For the text-containing cell, return its midpoint in [X, Y] coordinate format. 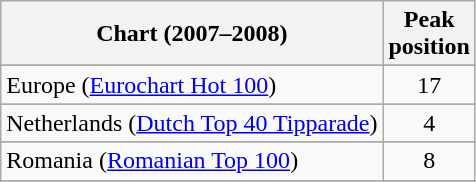
Romania (Romanian Top 100) [192, 161]
Netherlands (Dutch Top 40 Tipparade) [192, 123]
8 [429, 161]
Peakposition [429, 34]
17 [429, 85]
4 [429, 123]
Chart (2007–2008) [192, 34]
Europe (Eurochart Hot 100) [192, 85]
